Output the [X, Y] coordinate of the center of the cell containing the given text.  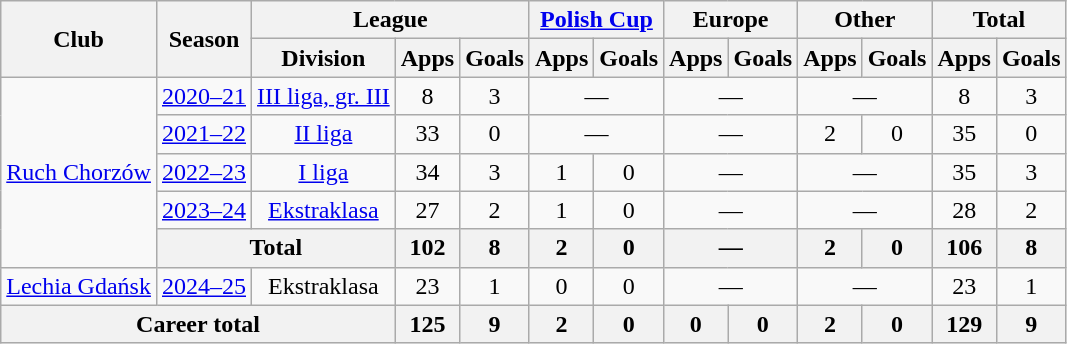
2021–22 [204, 134]
League [391, 20]
Lechia Gdańsk [79, 286]
II liga [324, 134]
129 [964, 324]
33 [427, 134]
125 [427, 324]
2024–25 [204, 286]
2022–23 [204, 172]
III liga, gr. III [324, 96]
I liga [324, 172]
Europe [731, 20]
2020–21 [204, 96]
Career total [198, 324]
106 [964, 248]
Other [865, 20]
27 [427, 210]
Season [204, 39]
2023–24 [204, 210]
Polish Cup [596, 20]
Club [79, 39]
102 [427, 248]
Division [324, 58]
Ruch Chorzów [79, 172]
28 [964, 210]
34 [427, 172]
